Identify which cell holds the provided text, then report its [x, y] central coordinate. 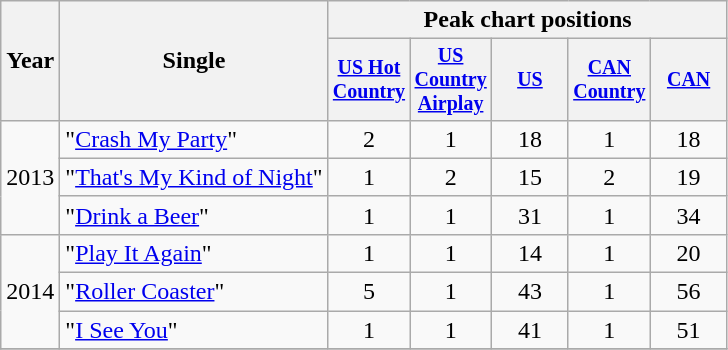
43 [530, 292]
2013 [30, 177]
19 [688, 177]
2014 [30, 291]
"That's My Kind of Night" [194, 177]
Peak chart positions [528, 20]
31 [530, 215]
41 [530, 330]
CAN [688, 80]
Year [30, 61]
"Play It Again" [194, 253]
US Hot Country [369, 80]
56 [688, 292]
34 [688, 215]
"Roller Coaster" [194, 292]
"Drink a Beer" [194, 215]
CAN Country [609, 80]
51 [688, 330]
5 [369, 292]
"I See You" [194, 330]
20 [688, 253]
US Country Airplay [451, 80]
14 [530, 253]
15 [530, 177]
Single [194, 61]
US [530, 80]
"Crash My Party" [194, 139]
